From the cell containing the given text, extract its center point as [x, y] coordinate. 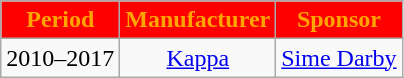
2010–2017 [60, 58]
Manufacturer [198, 20]
Kappa [198, 58]
Sponsor [339, 20]
Period [60, 20]
Sime Darby [339, 58]
